Search for the cell housing the specified text and yield its [x, y] center coordinate. 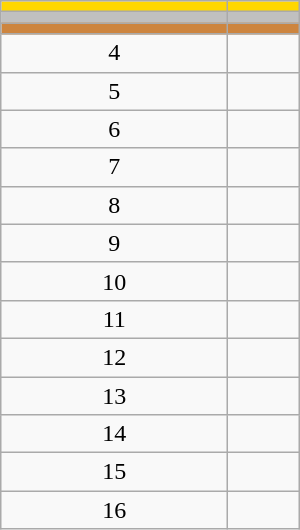
9 [114, 243]
4 [114, 53]
6 [114, 129]
10 [114, 281]
15 [114, 472]
5 [114, 91]
7 [114, 167]
16 [114, 510]
14 [114, 434]
8 [114, 205]
13 [114, 395]
12 [114, 357]
11 [114, 319]
